Capture the cell that displays the provided text and extract its [x, y] central coordinate. 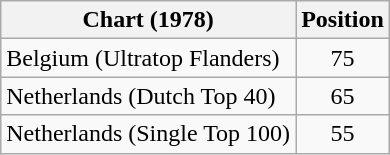
55 [343, 134]
75 [343, 58]
Chart (1978) [148, 20]
Netherlands (Dutch Top 40) [148, 96]
Netherlands (Single Top 100) [148, 134]
65 [343, 96]
Belgium (Ultratop Flanders) [148, 58]
Position [343, 20]
